Return the [X, Y] coordinate for the center point of the cell that contains the specified text.  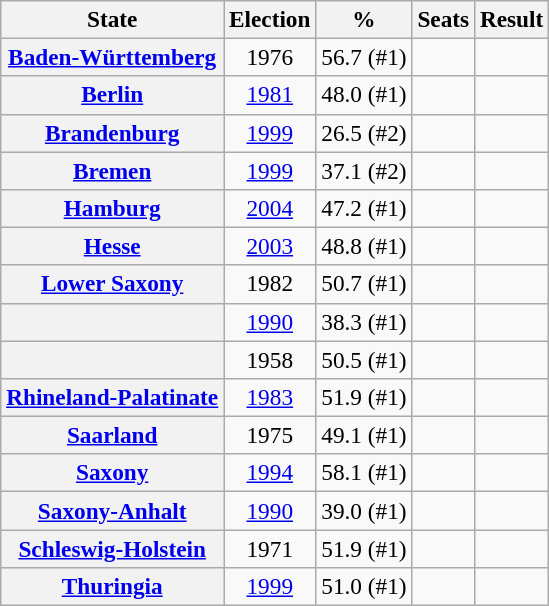
Hesse [112, 246]
2004 [270, 208]
Hamburg [112, 208]
48.8 (#1) [364, 246]
38.3 (#1) [364, 322]
1971 [270, 548]
1983 [270, 397]
47.2 (#1) [364, 208]
Thuringia [112, 586]
1958 [270, 359]
Schleswig-Holstein [112, 548]
Election [270, 19]
49.1 (#1) [364, 435]
1994 [270, 473]
56.7 (#1) [364, 57]
2003 [270, 246]
1981 [270, 95]
51.0 (#1) [364, 586]
Lower Saxony [112, 284]
58.1 (#1) [364, 473]
1975 [270, 435]
Saarland [112, 435]
Baden-Württemberg [112, 57]
50.7 (#1) [364, 284]
39.0 (#1) [364, 510]
State [112, 19]
% [364, 19]
Result [511, 19]
50.5 (#1) [364, 359]
26.5 (#2) [364, 133]
48.0 (#1) [364, 95]
Seats [444, 19]
Saxony-Anhalt [112, 510]
Berlin [112, 95]
1976 [270, 57]
37.1 (#2) [364, 170]
Bremen [112, 170]
1982 [270, 284]
Saxony [112, 473]
Brandenburg [112, 133]
Rhineland-Palatinate [112, 397]
